Capture the cell that displays the provided text and extract its [x, y] central coordinate. 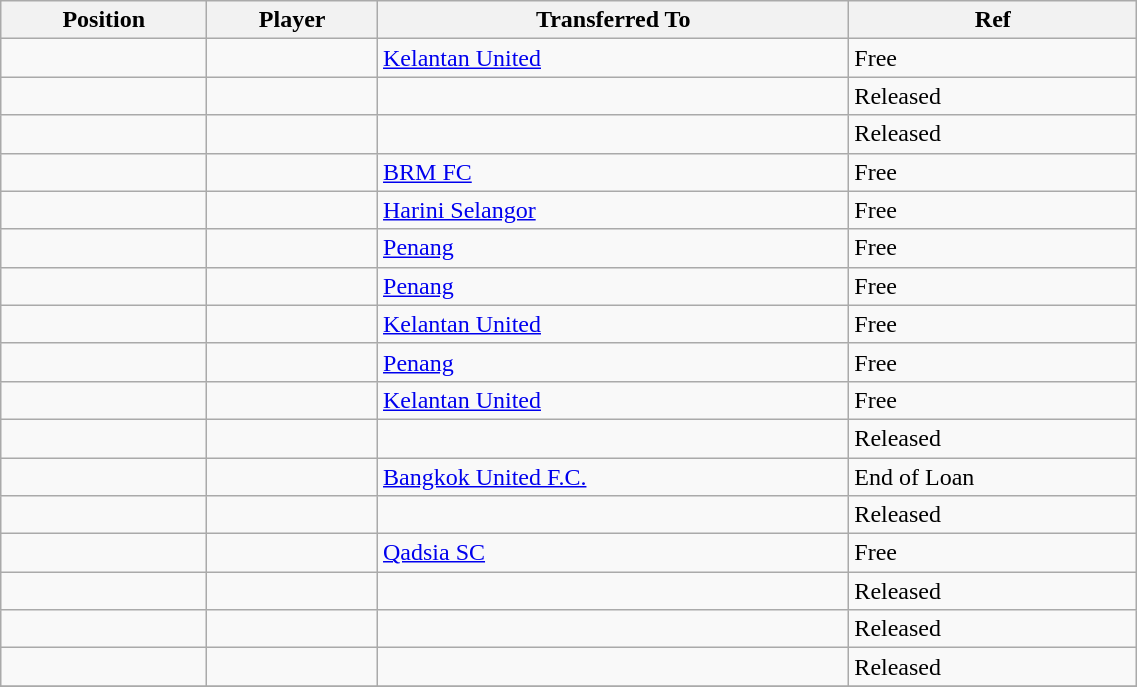
Qadsia SC [614, 553]
Player [292, 20]
Transferred To [614, 20]
Ref [993, 20]
Bangkok United F.C. [614, 477]
BRM FC [614, 172]
Harini Selangor [614, 210]
Position [104, 20]
End of Loan [993, 477]
